Capture the cell that displays the provided text and extract its [X, Y] central coordinate. 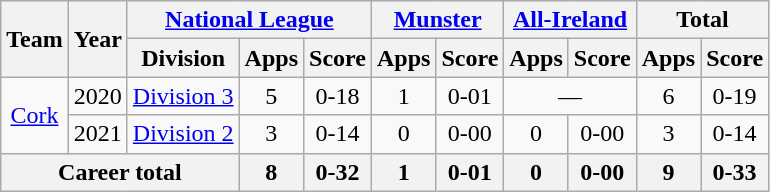
Cork [35, 115]
2021 [98, 134]
0-32 [338, 172]
6 [668, 96]
Division 3 [183, 96]
Team [35, 39]
2020 [98, 96]
8 [271, 172]
5 [271, 96]
9 [668, 172]
Total [702, 20]
Year [98, 39]
Career total [120, 172]
National League [249, 20]
— [570, 96]
0-18 [338, 96]
All-Ireland [570, 20]
0-33 [735, 172]
Munster [437, 20]
Division [183, 58]
Division 2 [183, 134]
0-19 [735, 96]
